Scan for the cell matching the given text and deliver its [x, y] coordinate at center. 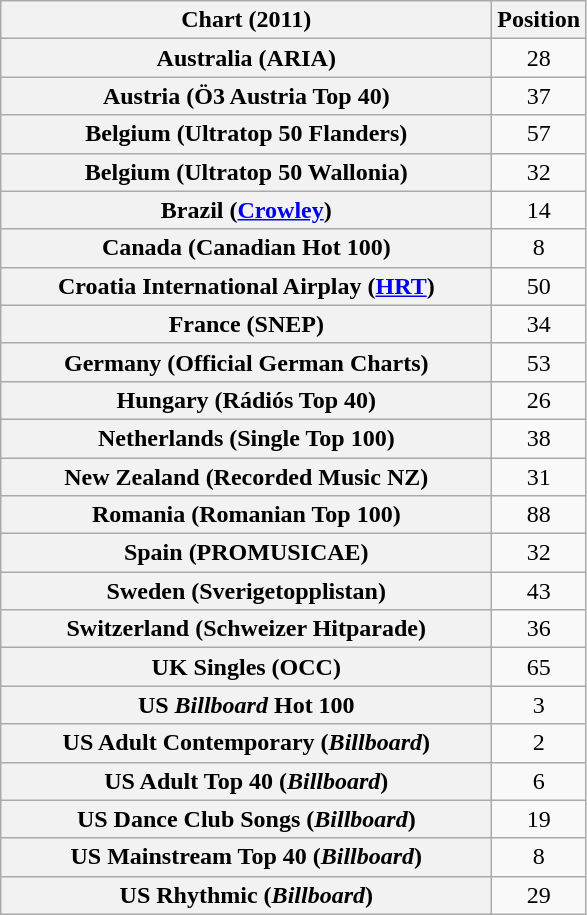
US Adult Contemporary (Billboard) [246, 743]
57 [539, 134]
US Dance Club Songs (Billboard) [246, 819]
2 [539, 743]
UK Singles (OCC) [246, 667]
Belgium (Ultratop 50 Wallonia) [246, 172]
US Mainstream Top 40 (Billboard) [246, 857]
Canada (Canadian Hot 100) [246, 248]
14 [539, 210]
Belgium (Ultratop 50 Flanders) [246, 134]
US Adult Top 40 (Billboard) [246, 781]
Hungary (Rádiós Top 40) [246, 400]
US Billboard Hot 100 [246, 705]
Croatia International Airplay (HRT) [246, 286]
US Rhythmic (Billboard) [246, 895]
38 [539, 438]
Australia (ARIA) [246, 58]
Brazil (Crowley) [246, 210]
29 [539, 895]
26 [539, 400]
France (SNEP) [246, 324]
6 [539, 781]
88 [539, 515]
3 [539, 705]
65 [539, 667]
Spain (PROMUSICAE) [246, 553]
New Zealand (Recorded Music NZ) [246, 477]
Position [539, 20]
Switzerland (Schweizer Hitparade) [246, 629]
Netherlands (Single Top 100) [246, 438]
36 [539, 629]
31 [539, 477]
Romania (Romanian Top 100) [246, 515]
34 [539, 324]
Sweden (Sverigetopplistan) [246, 591]
37 [539, 96]
50 [539, 286]
Austria (Ö3 Austria Top 40) [246, 96]
Chart (2011) [246, 20]
53 [539, 362]
Germany (Official German Charts) [246, 362]
43 [539, 591]
28 [539, 58]
19 [539, 819]
